Capture the cell that displays the provided text and extract its (X, Y) central coordinate. 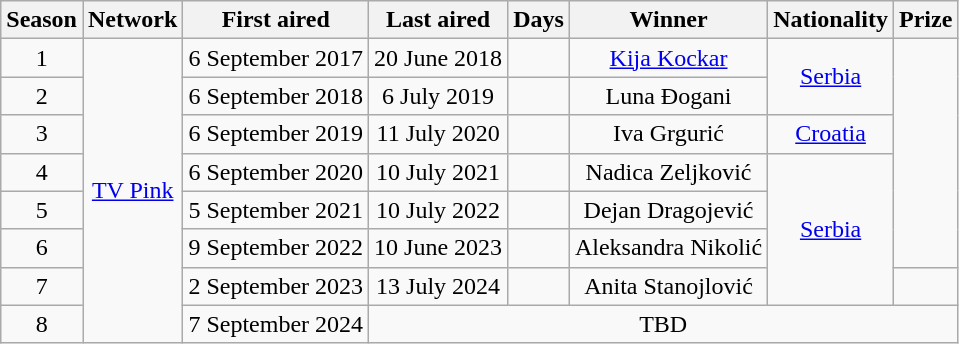
Last aired (438, 20)
8 (42, 324)
6 September 2020 (276, 172)
9 September 2022 (276, 248)
11 July 2020 (438, 134)
10 June 2023 (438, 248)
1 (42, 58)
Network (132, 20)
Season (42, 20)
Iva Grgurić (668, 134)
10 July 2021 (438, 172)
3 (42, 134)
Nationality (831, 20)
5 (42, 210)
TV Pink (132, 191)
Anita Stanojlović (668, 286)
4 (42, 172)
20 June 2018 (438, 58)
Kija Kockar (668, 58)
Nadica Zeljković (668, 172)
Croatia (831, 134)
TBD (664, 324)
Days (539, 20)
13 July 2024 (438, 286)
Prize (925, 20)
6 September 2019 (276, 134)
2 September 2023 (276, 286)
5 September 2021 (276, 210)
10 July 2022 (438, 210)
Dejan Dragojević (668, 210)
6 September 2018 (276, 96)
6 July 2019 (438, 96)
First aired (276, 20)
Aleksandra Nikolić (668, 248)
7 (42, 286)
6 September 2017 (276, 58)
7 September 2024 (276, 324)
Luna Đogani (668, 96)
2 (42, 96)
6 (42, 248)
Winner (668, 20)
